For the text-containing cell, return its midpoint in (x, y) coordinate format. 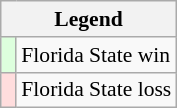
Florida State win (96, 55)
Florida State loss (96, 90)
Legend (89, 19)
